From the cell containing the given text, extract its center point as [x, y] coordinate. 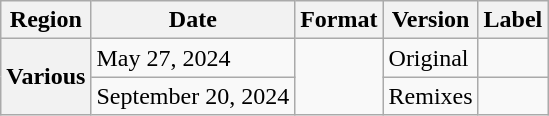
Format [339, 20]
Original [430, 58]
Various [46, 77]
Remixes [430, 96]
Label [513, 20]
September 20, 2024 [193, 96]
Version [430, 20]
Region [46, 20]
Date [193, 20]
May 27, 2024 [193, 58]
